Detect which cell encompasses the target text, then output its (x, y) center coordinate. 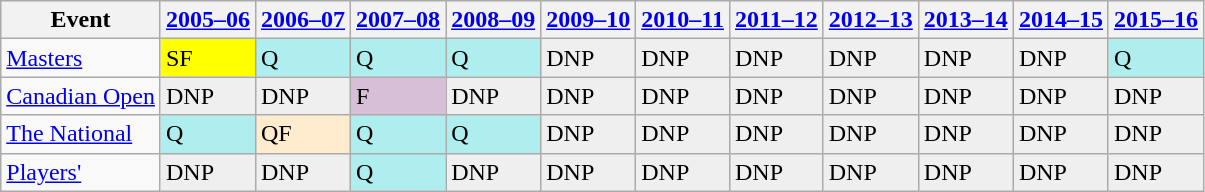
Players' (81, 172)
2013–14 (966, 20)
Canadian Open (81, 96)
SF (208, 58)
2012–13 (870, 20)
2010–11 (683, 20)
2014–15 (1060, 20)
The National (81, 134)
2015–16 (1156, 20)
Masters (81, 58)
F (398, 96)
2011–12 (776, 20)
2007–08 (398, 20)
2008–09 (494, 20)
2006–07 (302, 20)
Event (81, 20)
QF (302, 134)
2005–06 (208, 20)
2009–10 (588, 20)
